Detect which cell encompasses the target text, then output its (x, y) center coordinate. 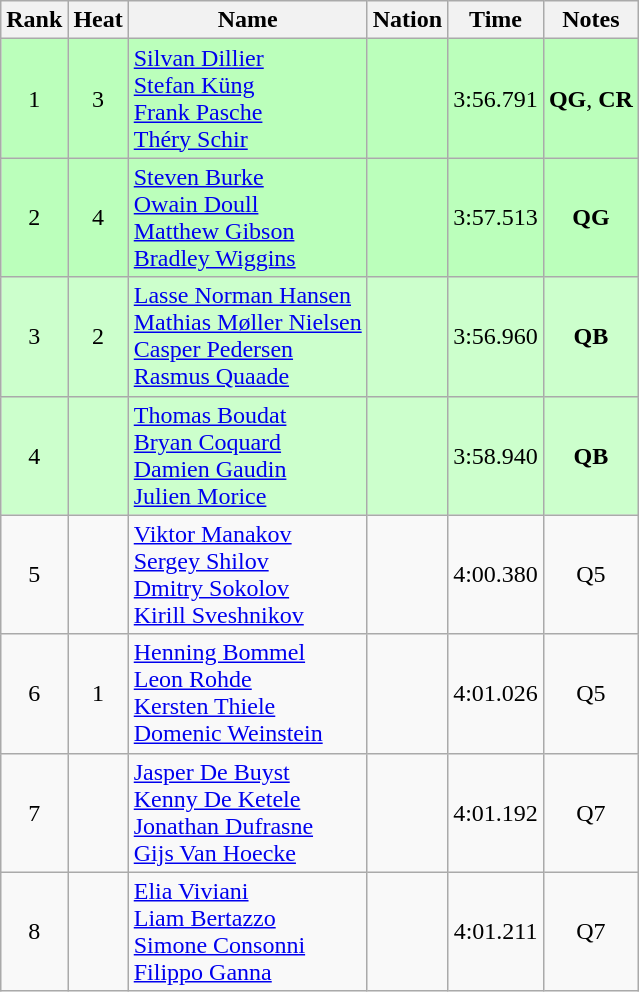
6 (34, 694)
QG (590, 218)
Viktor ManakovSergey ShilovDmitry SokolovKirill Sveshnikov (248, 574)
3:57.513 (496, 218)
4:01.192 (496, 812)
Lasse Norman HansenMathias Møller NielsenCasper PedersenRasmus Quaade (248, 336)
Heat (98, 20)
Henning BommelLeon RohdeKersten ThieleDomenic Weinstein (248, 694)
Name (248, 20)
Silvan DillierStefan KüngFrank PascheThéry Schir (248, 98)
Notes (590, 20)
5 (34, 574)
4:01.026 (496, 694)
Rank (34, 20)
3:56.791 (496, 98)
3:58.940 (496, 456)
3:56.960 (496, 336)
Time (496, 20)
4:01.211 (496, 932)
Elia VivianiLiam BertazzoSimone ConsonniFilippo Ganna (248, 932)
Jasper De BuystKenny De KeteleJonathan DufrasneGijs Van Hoecke (248, 812)
8 (34, 932)
Nation (407, 20)
4:00.380 (496, 574)
QG, CR (590, 98)
Thomas BoudatBryan CoquardDamien GaudinJulien Morice (248, 456)
7 (34, 812)
Steven BurkeOwain DoullMatthew GibsonBradley Wiggins (248, 218)
